Detect which cell encompasses the target text, then output its (X, Y) center coordinate. 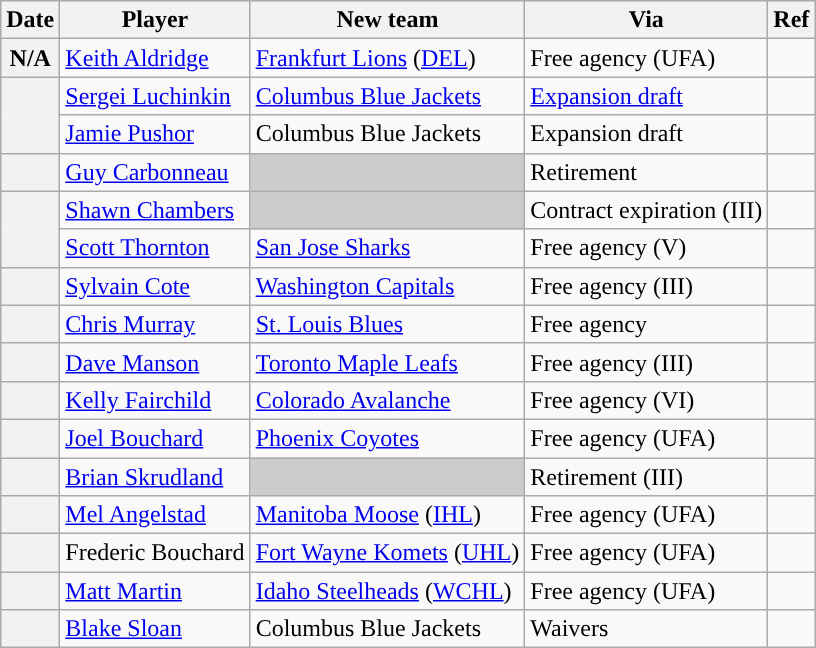
Waivers (646, 629)
Kelly Fairchild (155, 400)
Keith Aldridge (155, 58)
Washington Capitals (388, 286)
Chris Murray (155, 324)
Manitoba Moose (IHL) (388, 515)
Brian Skrudland (155, 477)
Frankfurt Lions (DEL) (388, 58)
Retirement (III) (646, 477)
Phoenix Coyotes (388, 438)
Retirement (646, 172)
Date (30, 20)
N/A (30, 58)
Frederic Bouchard (155, 553)
Free agency (646, 324)
Jamie Pushor (155, 134)
Free agency (V) (646, 248)
Contract expiration (III) (646, 210)
Idaho Steelheads (WCHL) (388, 591)
Mel Angelstad (155, 515)
Dave Manson (155, 362)
Sylvain Cote (155, 286)
Colorado Avalanche (388, 400)
St. Louis Blues (388, 324)
Shawn Chambers (155, 210)
Blake Sloan (155, 629)
Player (155, 20)
Free agency (VI) (646, 400)
San Jose Sharks (388, 248)
Guy Carbonneau (155, 172)
Matt Martin (155, 591)
Sergei Luchinkin (155, 96)
New team (388, 20)
Joel Bouchard (155, 438)
Via (646, 20)
Ref (792, 20)
Scott Thornton (155, 248)
Toronto Maple Leafs (388, 362)
Fort Wayne Komets (UHL) (388, 553)
